Capture the cell that displays the provided text and extract its [X, Y] central coordinate. 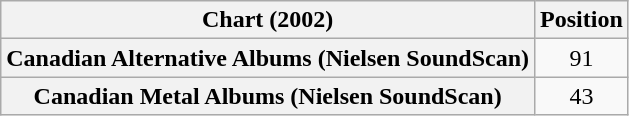
43 [582, 96]
91 [582, 58]
Chart (2002) [268, 20]
Position [582, 20]
Canadian Alternative Albums (Nielsen SoundScan) [268, 58]
Canadian Metal Albums (Nielsen SoundScan) [268, 96]
